Detect which cell encompasses the target text, then output its [X, Y] center coordinate. 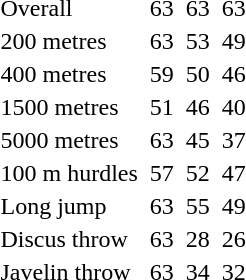
46 [198, 107]
52 [198, 173]
55 [198, 206]
45 [198, 140]
57 [162, 173]
51 [162, 107]
50 [198, 74]
59 [162, 74]
53 [198, 41]
28 [198, 239]
